Capture the cell that displays the provided text and extract its (x, y) central coordinate. 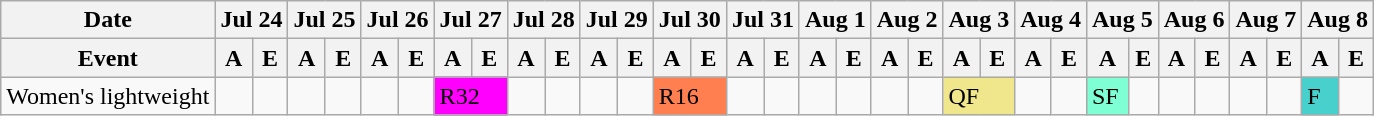
Jul 28 (544, 20)
Aug 2 (907, 20)
Jul 26 (398, 20)
R32 (470, 96)
Jul 25 (324, 20)
Aug 6 (1194, 20)
F (1320, 96)
Jul 31 (762, 20)
Women's lightweight (108, 96)
Jul 27 (470, 20)
Jul 29 (616, 20)
Aug 4 (1051, 20)
Aug 8 (1338, 20)
Jul 24 (252, 20)
Date (108, 20)
Aug 1 (835, 20)
Aug 3 (979, 20)
R16 (690, 96)
QF (979, 96)
SF (1107, 96)
Event (108, 58)
Aug 5 (1122, 20)
Aug 7 (1266, 20)
Jul 30 (690, 20)
